Pinpoint the cell where the given text exists, returning its (X, Y) midpoint coordinate. 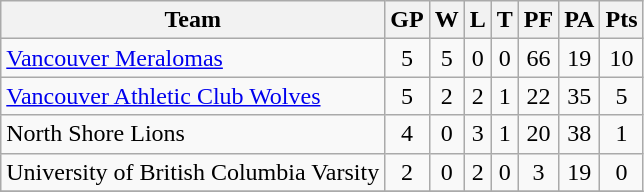
4 (407, 134)
38 (580, 134)
22 (538, 96)
PF (538, 20)
L (478, 20)
Vancouver Athletic Club Wolves (193, 96)
Team (193, 20)
66 (538, 58)
W (446, 20)
10 (622, 58)
North Shore Lions (193, 134)
Pts (622, 20)
20 (538, 134)
PA (580, 20)
GP (407, 20)
University of British Columbia Varsity (193, 172)
35 (580, 96)
T (504, 20)
Vancouver Meralomas (193, 58)
